Pinpoint the cell where the given text exists, returning its [X, Y] midpoint coordinate. 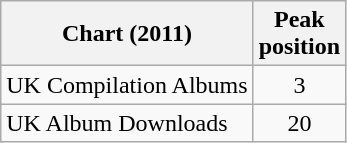
20 [299, 123]
UK Compilation Albums [127, 85]
Chart (2011) [127, 34]
Peakposition [299, 34]
UK Album Downloads [127, 123]
3 [299, 85]
